Capture the cell that displays the provided text and extract its (x, y) central coordinate. 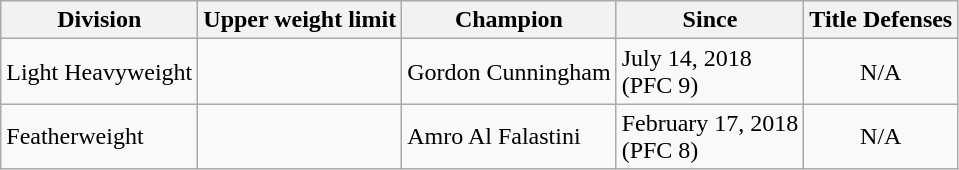
Title Defenses (881, 20)
Division (100, 20)
February 17, 2018(PFC 8) (710, 136)
July 14, 2018(PFC 9) (710, 72)
Since (710, 20)
Featherweight (100, 136)
Gordon Cunningham (509, 72)
Upper weight limit (300, 20)
Champion (509, 20)
Amro Al Falastini (509, 136)
Light Heavyweight (100, 72)
